From the cell containing the given text, extract its center point as (x, y) coordinate. 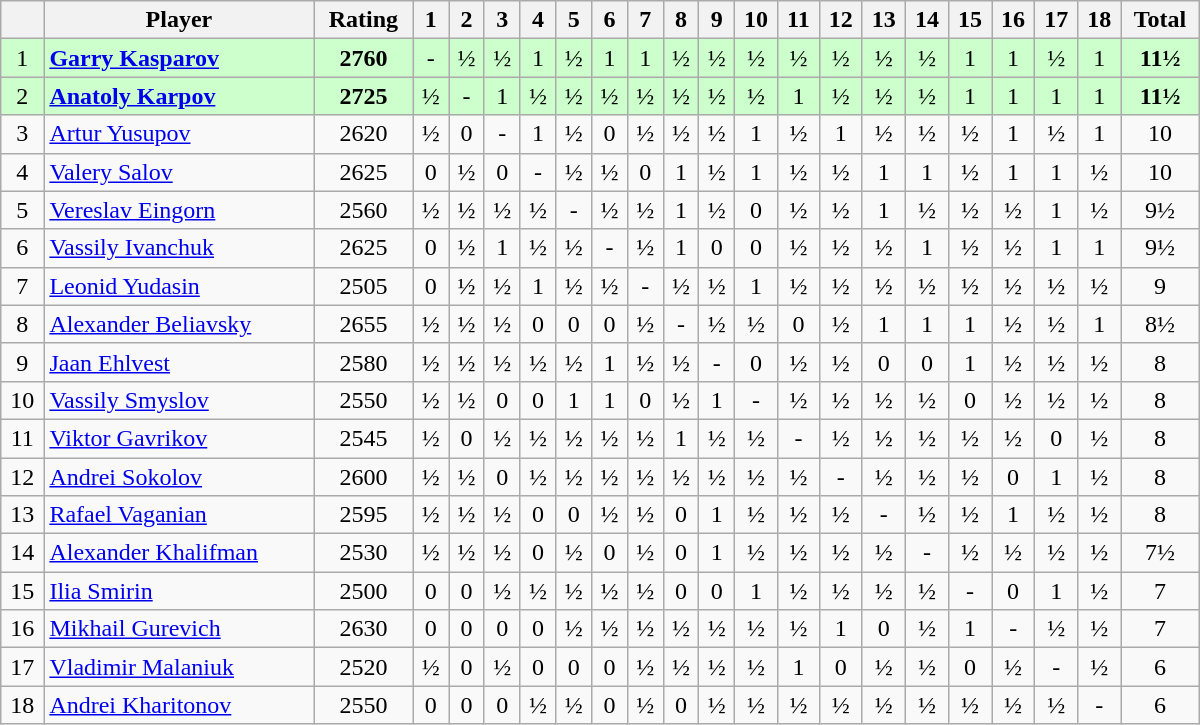
Leonid Yudasin (179, 286)
Alexander Beliavsky (179, 324)
2505 (364, 286)
2620 (364, 134)
2630 (364, 629)
2600 (364, 477)
8½ (1160, 324)
Vassily Smyslov (179, 400)
Andrei Sokolov (179, 477)
2760 (364, 58)
Mikhail Gurevich (179, 629)
2725 (364, 96)
Anatoly Karpov (179, 96)
2595 (364, 515)
Viktor Gavrikov (179, 438)
Jaan Ehlvest (179, 362)
Total (1160, 20)
2580 (364, 362)
Vladimir Malaniuk (179, 667)
Rafael Vaganian (179, 515)
2560 (364, 210)
2530 (364, 553)
Valery Salov (179, 172)
Ilia Smirin (179, 591)
Player (179, 20)
Vassily Ivanchuk (179, 248)
Andrei Kharitonov (179, 705)
2545 (364, 438)
Vereslav Eingorn (179, 210)
Artur Yusupov (179, 134)
2655 (364, 324)
7½ (1160, 553)
2520 (364, 667)
Garry Kasparov (179, 58)
Rating (364, 20)
2500 (364, 591)
Alexander Khalifman (179, 553)
